Locate the cell with the specified text and output its (x, y) center coordinate. 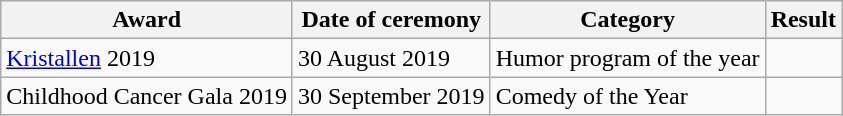
Result (803, 20)
30 August 2019 (391, 58)
Date of ceremony (391, 20)
Category (628, 20)
Award (147, 20)
Kristallen 2019 (147, 58)
Comedy of the Year (628, 96)
30 September 2019 (391, 96)
Childhood Cancer Gala 2019 (147, 96)
Humor program of the year (628, 58)
